Return [x, y] of the center of cell containing provided text 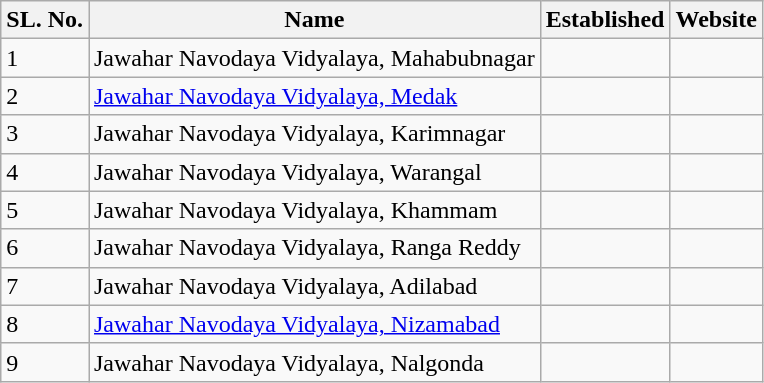
2 [45, 96]
Jawahar Navodaya Vidyalaya, Medak [314, 96]
6 [45, 248]
Jawahar Navodaya Vidyalaya, Nalgonda [314, 362]
1 [45, 58]
Jawahar Navodaya Vidyalaya, Adilabad [314, 286]
Jawahar Navodaya Vidyalaya, Mahabubnagar [314, 58]
SL. No. [45, 20]
Jawahar Navodaya Vidyalaya, Karimnagar [314, 134]
Jawahar Navodaya Vidyalaya, Nizamabad [314, 324]
Established [605, 20]
3 [45, 134]
7 [45, 286]
Website [716, 20]
9 [45, 362]
4 [45, 172]
5 [45, 210]
Jawahar Navodaya Vidyalaya, Warangal [314, 172]
Jawahar Navodaya Vidyalaya, Ranga Reddy [314, 248]
8 [45, 324]
Jawahar Navodaya Vidyalaya, Khammam [314, 210]
Name [314, 20]
